Identify which cell holds the provided text, then report its (x, y) central coordinate. 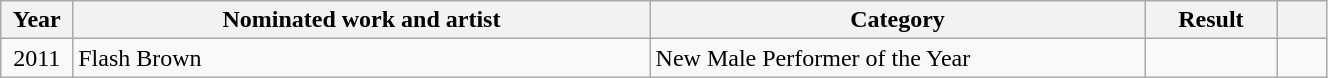
Year (37, 20)
Nominated work and artist (362, 20)
2011 (37, 58)
New Male Performer of the Year (898, 58)
Result (1211, 20)
Category (898, 20)
Flash Brown (362, 58)
